Identify which cell holds the provided text, then report its (X, Y) central coordinate. 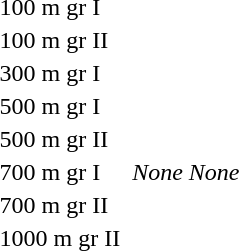
None (158, 172)
